Search for the cell housing the specified text and yield its (x, y) center coordinate. 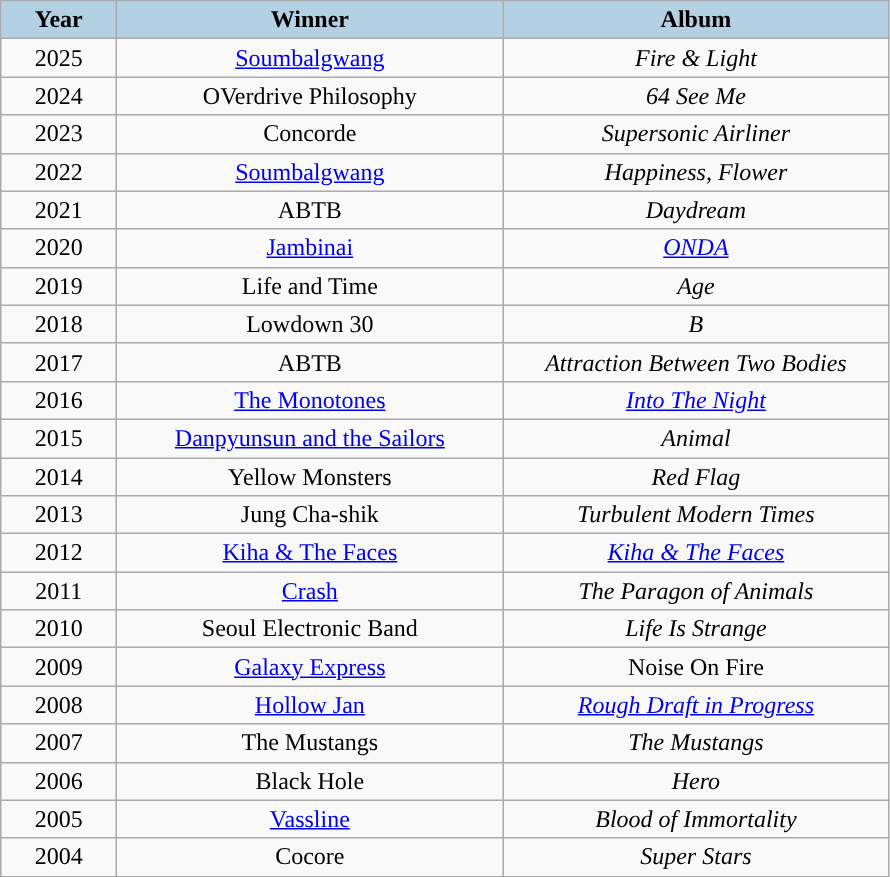
OVerdrive Philosophy (310, 96)
2023 (59, 134)
2008 (59, 705)
Album (696, 20)
2007 (59, 743)
Supersonic Airliner (696, 134)
2015 (59, 438)
Fire & Light (696, 58)
Into The Night (696, 400)
Jung Cha-shik (310, 515)
2006 (59, 781)
2012 (59, 553)
Hollow Jan (310, 705)
Year (59, 20)
ONDA (696, 248)
Daydream (696, 210)
Super Stars (696, 857)
Yellow Monsters (310, 477)
2024 (59, 96)
2025 (59, 58)
Noise On Fire (696, 667)
Turbulent Modern Times (696, 515)
Attraction Between Two Bodies (696, 362)
Lowdown 30 (310, 324)
Rough Draft in Progress (696, 705)
Jambinai (310, 248)
Life and Time (310, 286)
2011 (59, 591)
2004 (59, 857)
Concorde (310, 134)
The Paragon of Animals (696, 591)
2014 (59, 477)
2010 (59, 629)
Cocore (310, 857)
Crash (310, 591)
2009 (59, 667)
2021 (59, 210)
Age (696, 286)
2016 (59, 400)
Blood of Immortality (696, 819)
Galaxy Express (310, 667)
2020 (59, 248)
Vassline (310, 819)
Black Hole (310, 781)
B (696, 324)
Seoul Electronic Band (310, 629)
Happiness, Flower (696, 172)
Hero (696, 781)
Danpyunsun and the Sailors (310, 438)
2005 (59, 819)
2019 (59, 286)
2022 (59, 172)
2013 (59, 515)
Animal (696, 438)
Life Is Strange (696, 629)
64 See Me (696, 96)
Red Flag (696, 477)
Winner (310, 20)
The Monotones (310, 400)
2017 (59, 362)
2018 (59, 324)
